Determine the [X, Y] coordinate at the center of the cell enclosing the given text.  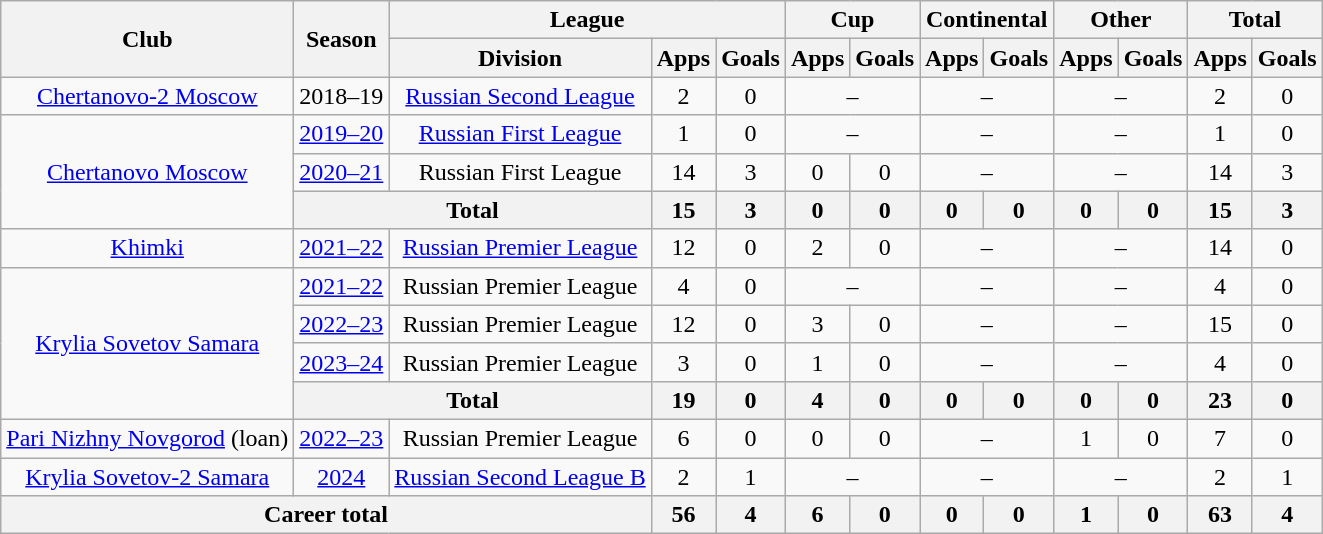
Club [148, 39]
Career total [326, 515]
Chertanovo Moscow [148, 172]
Krylia Sovetov-2 Samara [148, 477]
Other [1121, 20]
Russian Second League B [520, 477]
Season [342, 39]
2019–20 [342, 134]
Chertanovo-2 Moscow [148, 96]
Continental [987, 20]
Krylia Sovetov Samara [148, 343]
23 [1220, 400]
Russian Second League [520, 96]
League [588, 20]
Cup [852, 20]
2024 [342, 477]
Khimki [148, 248]
19 [683, 400]
Division [520, 58]
2018–19 [342, 96]
56 [683, 515]
2020–21 [342, 172]
Pari Nizhny Novgorod (loan) [148, 438]
63 [1220, 515]
2023–24 [342, 362]
7 [1220, 438]
